Extract the (x, y) coordinate from the center of the cell holding the provided text.  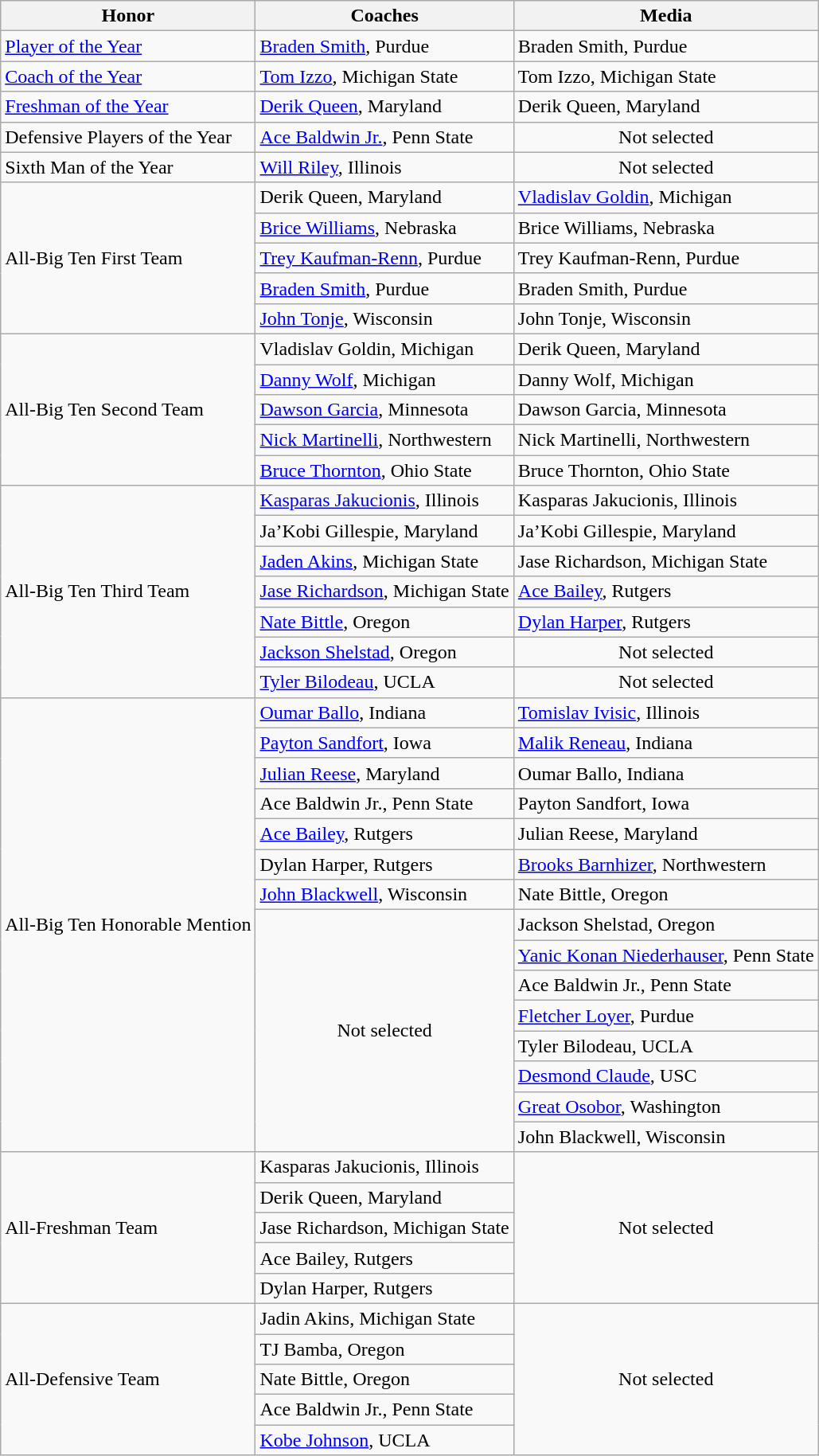
Jaden Akins, Michigan State (384, 561)
Sixth Man of the Year (128, 167)
TJ Bamba, Oregon (384, 1349)
Honor (128, 16)
Great Osobor, Washington (665, 1107)
Jadin Akins, Michigan State (384, 1318)
Coaches (384, 16)
Fletcher Loyer, Purdue (665, 1016)
Coach of the Year (128, 76)
Media (665, 16)
All-Freshman Team (128, 1228)
All-Big Ten Honorable Mention (128, 925)
Will Riley, Illinois (384, 167)
Freshman of the Year (128, 107)
Tomislav Ivisic, Illinois (665, 712)
All-Defensive Team (128, 1379)
Yanic Konan Niederhauser, Penn State (665, 955)
Defensive Players of the Year (128, 137)
Malik Reneau, Indiana (665, 743)
Kobe Johnson, UCLA (384, 1440)
Desmond Claude, USC (665, 1076)
All-Big Ten First Team (128, 258)
Brooks Barnhizer, Northwestern (665, 864)
Player of the Year (128, 46)
All-Big Ten Third Team (128, 591)
All-Big Ten Second Team (128, 409)
